Pinpoint the cell where the given text exists, returning its (X, Y) midpoint coordinate. 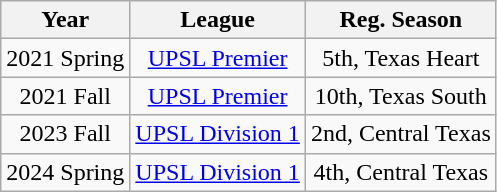
Reg. Season (400, 20)
5th, Texas Heart (400, 58)
4th, Central Texas (400, 172)
10th, Texas South (400, 96)
2021 Spring (66, 58)
2nd, Central Texas (400, 134)
2023 Fall (66, 134)
2021 Fall (66, 96)
Year (66, 20)
League (218, 20)
2024 Spring (66, 172)
